Determine the (x, y) coordinate at the center of the cell enclosing the given text.  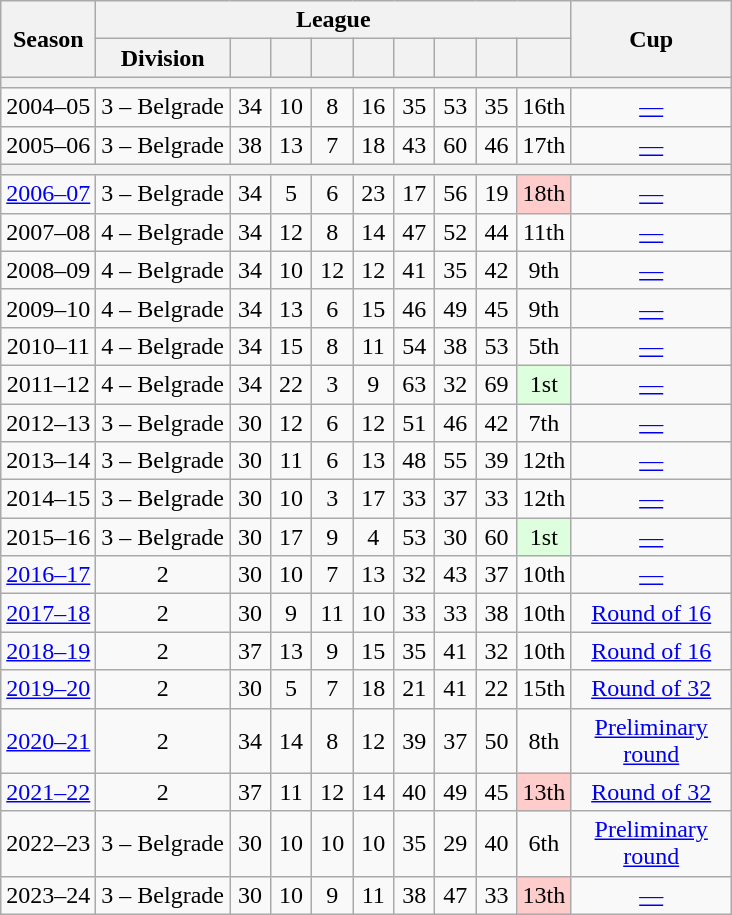
2016–17 (48, 575)
54 (414, 346)
17th (544, 145)
2008–09 (48, 270)
18th (544, 194)
2021–22 (48, 792)
52 (456, 232)
2006–07 (48, 194)
2017–18 (48, 613)
6th (544, 844)
56 (456, 194)
16th (544, 107)
2012–13 (48, 423)
2020–21 (48, 740)
2014–15 (48, 499)
44 (496, 232)
8th (544, 740)
2015–16 (48, 537)
23 (374, 194)
4 (374, 537)
51 (414, 423)
11th (544, 232)
Season (48, 39)
16 (374, 107)
48 (414, 461)
2010–11 (48, 346)
2023–24 (48, 895)
League (334, 20)
2004–05 (48, 107)
7th (544, 423)
2005–06 (48, 145)
Division (163, 58)
19 (496, 194)
55 (456, 461)
21 (414, 689)
63 (414, 384)
2018–19 (48, 651)
2007–08 (48, 232)
15th (544, 689)
Cup (652, 39)
69 (496, 384)
2011–12 (48, 384)
5th (544, 346)
2022–23 (48, 844)
2019–20 (48, 689)
2009–10 (48, 308)
50 (496, 740)
29 (456, 844)
2013–14 (48, 461)
